Determine the (x, y) coordinate at the center of the cell enclosing the given text.  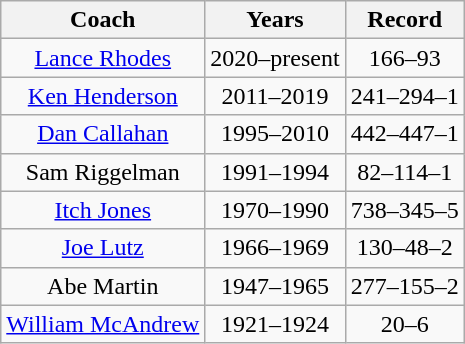
130–48–2 (404, 248)
1947–1965 (275, 286)
82–114–1 (404, 172)
2011–2019 (275, 96)
1966–1969 (275, 248)
277–155–2 (404, 286)
Dan Callahan (103, 134)
1995–2010 (275, 134)
Lance Rhodes (103, 58)
1970–1990 (275, 210)
Joe Lutz (103, 248)
442–447–1 (404, 134)
Record (404, 20)
738–345–5 (404, 210)
Itch Jones (103, 210)
Sam Riggelman (103, 172)
20–6 (404, 324)
Abe Martin (103, 286)
2020–present (275, 58)
Years (275, 20)
Coach (103, 20)
William McAndrew (103, 324)
241–294–1 (404, 96)
Ken Henderson (103, 96)
1921–1924 (275, 324)
1991–1994 (275, 172)
166–93 (404, 58)
